Determine the [X, Y] coordinate at the center of the cell enclosing the given text.  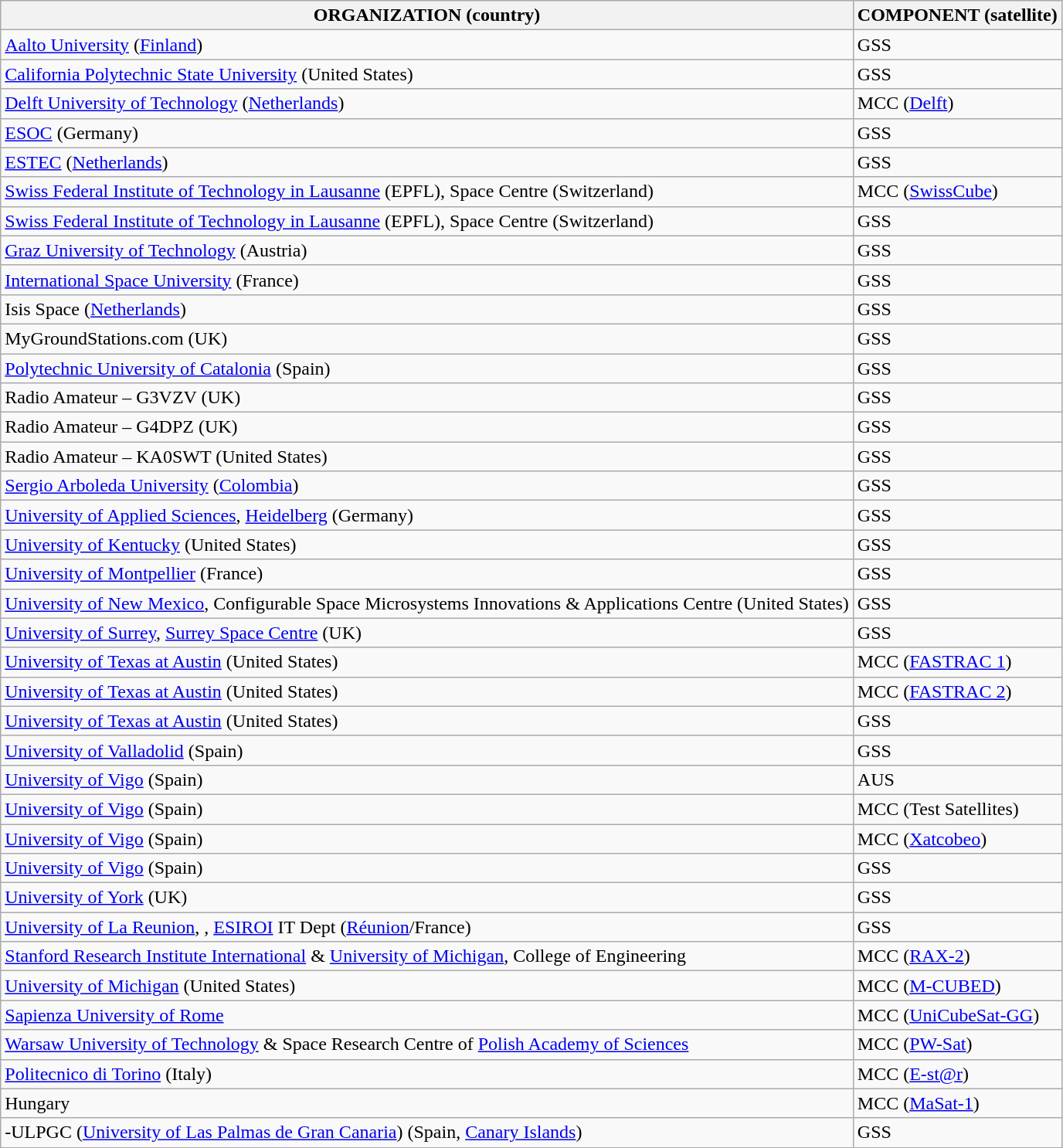
ESTEC (Netherlands) [427, 162]
Hungary [427, 1103]
MCC (E-st@r) [957, 1074]
Warsaw University of Technology & Space Research Centre of Polish Academy of Sciences [427, 1044]
MCC (RAX-2) [957, 956]
COMPONENT (satellite) [957, 15]
Delft University of Technology (Netherlands) [427, 104]
University of Kentucky (United States) [427, 545]
MCC (Xatcobeo) [957, 838]
MCC (PW-Sat) [957, 1044]
ESOC (Germany) [427, 133]
MCC (FASTRAC 1) [957, 662]
Radio Amateur – KA0SWT (United States) [427, 457]
MCC (SwissCube) [957, 192]
University of Valladolid (Spain) [427, 750]
MCC (FASTRAC 2) [957, 691]
University of Surrey, Surrey Space Centre (UK) [427, 633]
MCC (Test Satellites) [957, 809]
MyGroundStations.com (UK) [427, 338]
Sapienza University of Rome [427, 1015]
University of La Reunion, , ESIROI IT Dept (Réunion/France) [427, 927]
Radio Amateur – G4DPZ (UK) [427, 427]
University of Applied Sciences, Heidelberg (Germany) [427, 515]
Radio Amateur – G3VZV (UK) [427, 398]
MCC (Delft) [957, 104]
MCC (M-CUBED) [957, 986]
Polytechnic University of Catalonia (Spain) [427, 369]
University of York (UK) [427, 898]
University of Montpellier (France) [427, 574]
California Polytechnic State University (United States) [427, 74]
-ULPGC (University of Las Palmas de Gran Canaria) (Spain, Canary Islands) [427, 1133]
University of New Mexico, Configurable Space Microsystems Innovations & Applications Centre (United States) [427, 603]
Isis Space (Netherlands) [427, 309]
Sergio Arboleda University (Colombia) [427, 486]
MCC (MaSat-1) [957, 1103]
Aalto University (Finland) [427, 45]
Politecnico di Torino (Italy) [427, 1074]
MCC (UniCubeSat-GG) [957, 1015]
Graz University of Technology (Austria) [427, 250]
University of Michigan (United States) [427, 986]
AUS [957, 779]
Stanford Research Institute International & University of Michigan, College of Engineering [427, 956]
International Space University (France) [427, 280]
ORGANIZATION (country) [427, 15]
